Locate the cell with the specified text and output its [x, y] center coordinate. 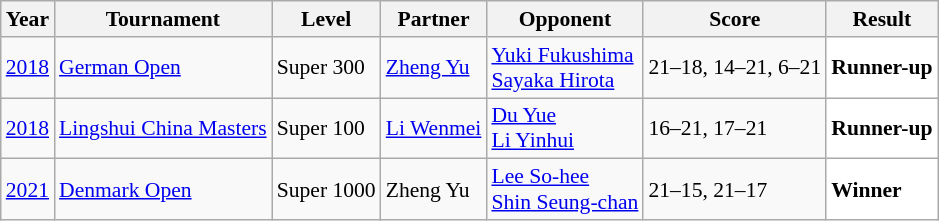
21–18, 14–21, 6–21 [734, 68]
Year [28, 19]
Super 300 [326, 68]
Tournament [163, 19]
Result [882, 19]
2021 [28, 190]
Denmark Open [163, 190]
Du Yue Li Yinhui [564, 128]
Li Wenmei [434, 128]
Opponent [564, 19]
Level [326, 19]
Lingshui China Masters [163, 128]
German Open [163, 68]
21–15, 21–17 [734, 190]
16–21, 17–21 [734, 128]
Super 100 [326, 128]
Yuki Fukushima Sayaka Hirota [564, 68]
Lee So-hee Shin Seung-chan [564, 190]
Score [734, 19]
Super 1000 [326, 190]
Partner [434, 19]
Winner [882, 190]
